Return (x, y) of the center of cell containing provided text 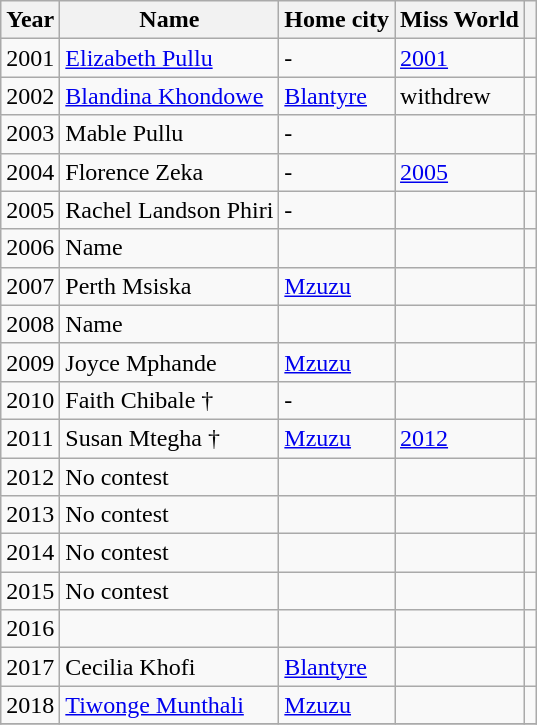
Miss World (460, 20)
Elizabeth Pullu (170, 58)
Faith Chibale † (170, 400)
Blandina Khondowe (170, 96)
withdrew (460, 96)
2002 (30, 96)
Home city (337, 20)
2011 (30, 438)
2007 (30, 286)
2014 (30, 553)
2003 (30, 134)
2013 (30, 515)
Tiwonge Munthali (170, 705)
Joyce Mphande (170, 362)
2018 (30, 705)
2004 (30, 172)
2015 (30, 591)
Rachel Landson Phiri (170, 210)
2016 (30, 629)
Cecilia Khofi (170, 667)
Perth Msiska (170, 286)
Year (30, 20)
Mable Pullu (170, 134)
2017 (30, 667)
2009 (30, 362)
Florence Zeka (170, 172)
2008 (30, 324)
2010 (30, 400)
2006 (30, 248)
Susan Mtegha † (170, 438)
